Search for the cell housing the specified text and yield its (x, y) center coordinate. 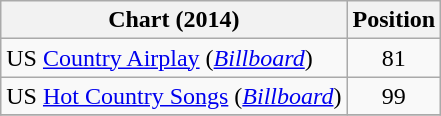
81 (394, 58)
99 (394, 96)
Position (394, 20)
Chart (2014) (174, 20)
US Country Airplay (Billboard) (174, 58)
US Hot Country Songs (Billboard) (174, 96)
